Capture the cell that displays the provided text and extract its [x, y] central coordinate. 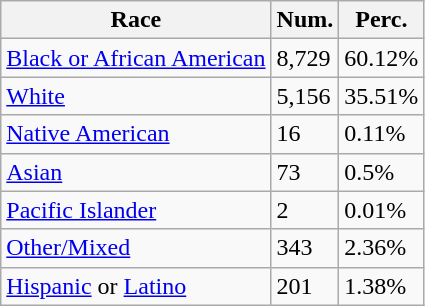
Asian [136, 172]
Race [136, 20]
5,156 [305, 96]
8,729 [305, 58]
Pacific Islander [136, 210]
201 [305, 286]
35.51% [382, 96]
343 [305, 248]
Native American [136, 134]
60.12% [382, 58]
Hispanic or Latino [136, 286]
Num. [305, 20]
White [136, 96]
73 [305, 172]
Other/Mixed [136, 248]
Black or African American [136, 58]
16 [305, 134]
0.5% [382, 172]
2.36% [382, 248]
Perc. [382, 20]
1.38% [382, 286]
0.11% [382, 134]
0.01% [382, 210]
2 [305, 210]
